Capture the cell that displays the provided text and extract its [X, Y] central coordinate. 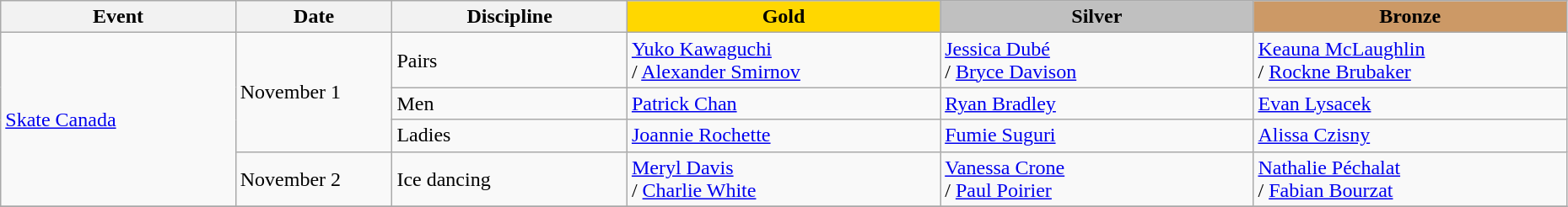
Vanessa Crone / Paul Poirier [1097, 178]
Skate Canada [118, 119]
Bronze [1410, 17]
Fumie Suguri [1097, 135]
Silver [1097, 17]
Evan Lysacek [1410, 103]
Yuko Kawaguchi / Alexander Smirnov [783, 61]
Pairs [509, 61]
Joannie Rochette [783, 135]
Alissa Czisny [1410, 135]
November 1 [314, 93]
Keauna McLaughlin / Rockne Brubaker [1410, 61]
Meryl Davis / Charlie White [783, 178]
Men [509, 103]
November 2 [314, 178]
Patrick Chan [783, 103]
Ladies [509, 135]
Nathalie Péchalat / Fabian Bourzat [1410, 178]
Gold [783, 17]
Jessica Dubé / Bryce Davison [1097, 61]
Ice dancing [509, 178]
Date [314, 17]
Ryan Bradley [1097, 103]
Discipline [509, 17]
Event [118, 17]
